For the text-containing cell, return its midpoint in (X, Y) coordinate format. 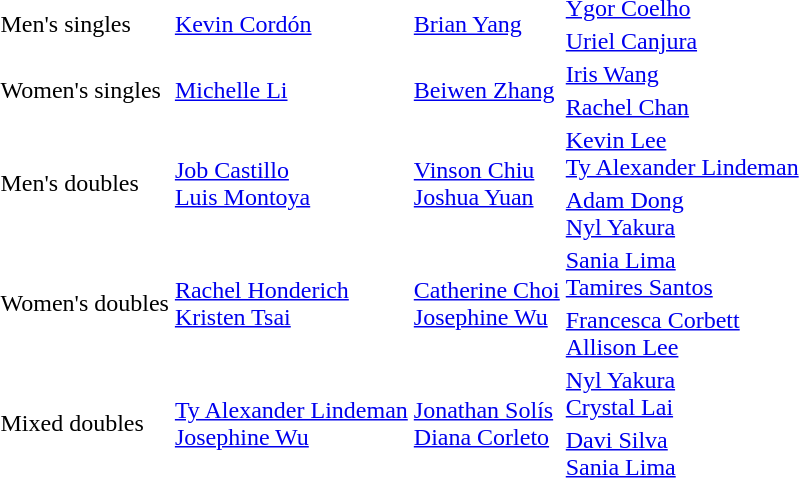
Catherine Choi Josephine Wu (486, 304)
Rachel Honderich Kristen Tsai (291, 304)
Michelle Li (291, 90)
Beiwen Zhang (486, 90)
Job Castillo Luis Montoya (291, 184)
Vinson Chiu Joshua Yuan (486, 184)
